For the text-containing cell, return its midpoint in [X, Y] coordinate format. 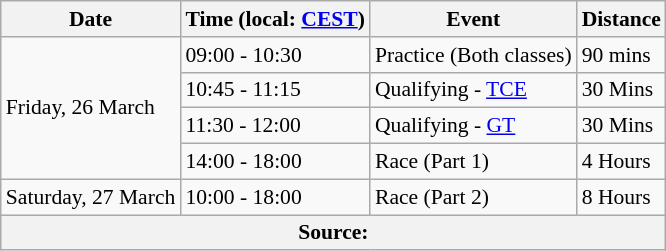
10:00 - 18:00 [275, 197]
Event [474, 19]
4 Hours [622, 162]
Race (Part 1) [474, 162]
Qualifying - TCE [474, 90]
09:00 - 10:30 [275, 55]
90 mins [622, 55]
Source: [334, 233]
Race (Part 2) [474, 197]
Date [91, 19]
14:00 - 18:00 [275, 162]
10:45 - 11:15 [275, 90]
8 Hours [622, 197]
Time (local: CEST) [275, 19]
Practice (Both classes) [474, 55]
Distance [622, 19]
Friday, 26 March [91, 108]
Saturday, 27 March [91, 197]
Qualifying - GT [474, 126]
11:30 - 12:00 [275, 126]
